Capture the cell that displays the provided text and extract its (X, Y) central coordinate. 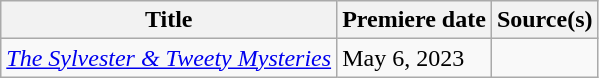
Premiere date (414, 20)
Title (169, 20)
The Sylvester & Tweety Mysteries (169, 58)
Source(s) (544, 20)
May 6, 2023 (414, 58)
